Return (X, Y) of the center of cell containing provided text 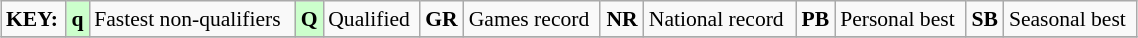
National record (720, 19)
q (78, 19)
PB (816, 19)
Qualified (371, 19)
SB (985, 19)
Personal best (900, 19)
Seasonal best (1070, 19)
GR (442, 19)
NR (622, 19)
Fastest non-qualifiers (192, 19)
Q (309, 19)
Games record (532, 19)
KEY: (34, 19)
